Output the (X, Y) coordinate of the center of the cell containing the given text.  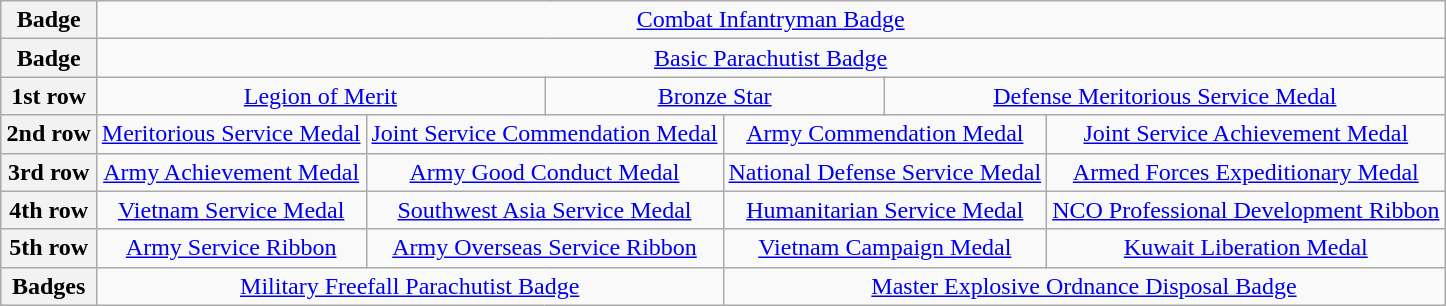
5th row (48, 248)
Army Commendation Medal (885, 134)
Meritorious Service Medal (231, 134)
Combat Infantryman Badge (770, 20)
2nd row (48, 134)
NCO Professional Development Ribbon (1246, 210)
Army Good Conduct Medal (544, 172)
Kuwait Liberation Medal (1246, 248)
Basic Parachutist Badge (770, 58)
4th row (48, 210)
Vietnam Service Medal (231, 210)
Army Overseas Service Ribbon (544, 248)
Badges (48, 286)
Humanitarian Service Medal (885, 210)
Vietnam Campaign Medal (885, 248)
Armed Forces Expeditionary Medal (1246, 172)
National Defense Service Medal (885, 172)
Master Explosive Ordnance Disposal Badge (1084, 286)
Legion of Merit (320, 96)
Joint Service Commendation Medal (544, 134)
1st row (48, 96)
Defense Meritorious Service Medal (1165, 96)
Southwest Asia Service Medal (544, 210)
Army Service Ribbon (231, 248)
Joint Service Achievement Medal (1246, 134)
3rd row (48, 172)
Army Achievement Medal (231, 172)
Military Freefall Parachutist Badge (410, 286)
Bronze Star (714, 96)
